Detect which cell encompasses the target text, then output its (x, y) center coordinate. 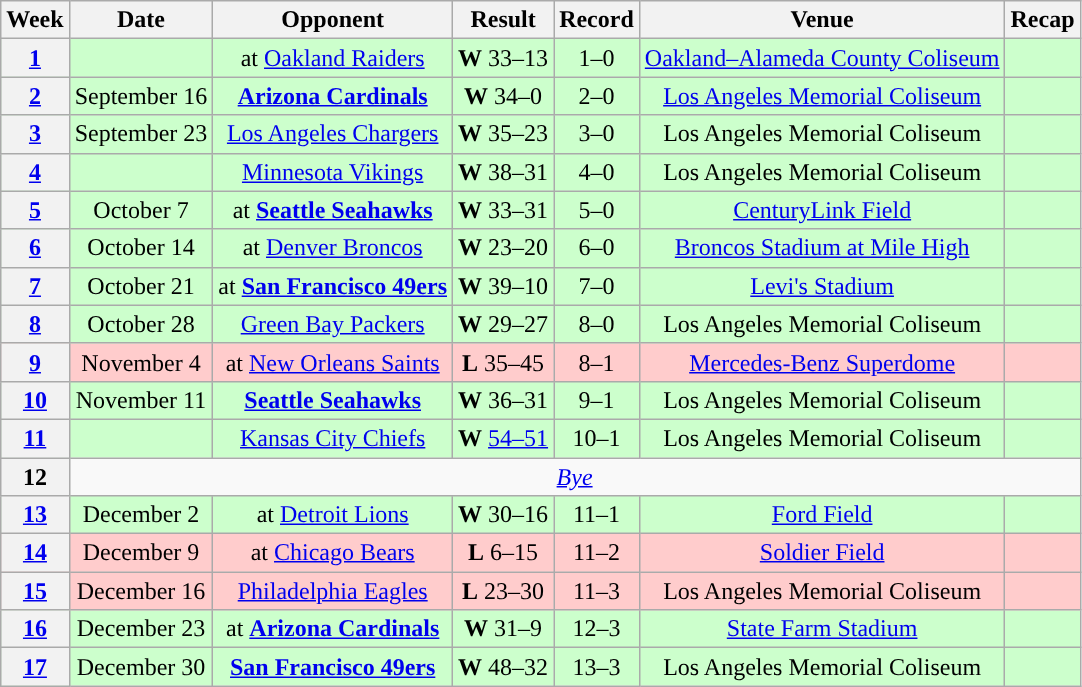
September 16 (141, 96)
W 39–10 (504, 286)
State Farm Stadium (822, 629)
13 (35, 515)
Los Angeles Chargers (333, 134)
17 (35, 667)
11–3 (597, 591)
4–0 (597, 172)
W 31–9 (504, 629)
1 (35, 58)
11 (35, 438)
October 7 (141, 210)
at Detroit Lions (333, 515)
W 30–16 (504, 515)
7–0 (597, 286)
at Denver Broncos (333, 248)
6 (35, 248)
5 (35, 210)
7 (35, 286)
12 (35, 477)
11–2 (597, 553)
5–0 (597, 210)
Week (35, 20)
12–3 (597, 629)
W 33–13 (504, 58)
Oakland–Alameda County Coliseum (822, 58)
Arizona Cardinals (333, 96)
Venue (822, 20)
Mercedes-Benz Superdome (822, 362)
at Oakland Raiders (333, 58)
11–1 (597, 515)
Broncos Stadium at Mile High (822, 248)
Ford Field (822, 515)
6–0 (597, 248)
L 35–45 (504, 362)
2–0 (597, 96)
W 36–31 (504, 400)
December 16 (141, 591)
December 30 (141, 667)
at San Francisco 49ers (333, 286)
L 23–30 (504, 591)
Record (597, 20)
16 (35, 629)
September 23 (141, 134)
2 (35, 96)
9–1 (597, 400)
4 (35, 172)
9 (35, 362)
CenturyLink Field (822, 210)
Seattle Seahawks (333, 400)
Result (504, 20)
December 9 (141, 553)
Opponent (333, 20)
W 33–31 (504, 210)
10 (35, 400)
8–1 (597, 362)
1–0 (597, 58)
10–1 (597, 438)
3 (35, 134)
13–3 (597, 667)
October 28 (141, 324)
October 14 (141, 248)
15 (35, 591)
Date (141, 20)
Levi's Stadium (822, 286)
December 23 (141, 629)
at Chicago Bears (333, 553)
W 38–31 (504, 172)
San Francisco 49ers (333, 667)
W 34–0 (504, 96)
Soldier Field (822, 553)
at Arizona Cardinals (333, 629)
W 23–20 (504, 248)
W 48–32 (504, 667)
November 11 (141, 400)
14 (35, 553)
Kansas City Chiefs (333, 438)
Minnesota Vikings (333, 172)
Recap (1042, 20)
Green Bay Packers (333, 324)
L 6–15 (504, 553)
Philadelphia Eagles (333, 591)
at New Orleans Saints (333, 362)
3–0 (597, 134)
W 29–27 (504, 324)
8–0 (597, 324)
October 21 (141, 286)
at Seattle Seahawks (333, 210)
8 (35, 324)
December 2 (141, 515)
W 54–51 (504, 438)
W 35–23 (504, 134)
November 4 (141, 362)
Bye (574, 477)
